For the text-containing cell, return its midpoint in [x, y] coordinate format. 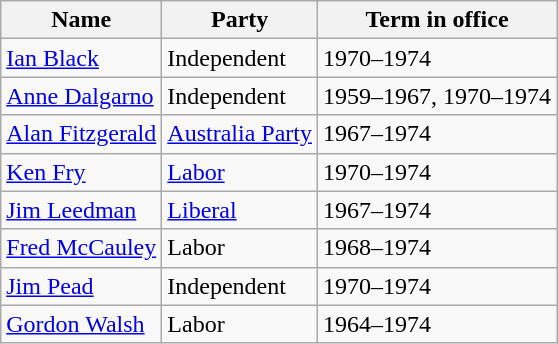
1964–1974 [436, 324]
Name [82, 20]
Ken Fry [82, 172]
Gordon Walsh [82, 324]
Ian Black [82, 58]
Australia Party [240, 134]
Anne Dalgarno [82, 96]
Party [240, 20]
1959–1967, 1970–1974 [436, 96]
1968–1974 [436, 248]
Jim Leedman [82, 210]
Fred McCauley [82, 248]
Liberal [240, 210]
Term in office [436, 20]
Jim Pead [82, 286]
Alan Fitzgerald [82, 134]
